Locate the cell with the specified text and output its (x, y) center coordinate. 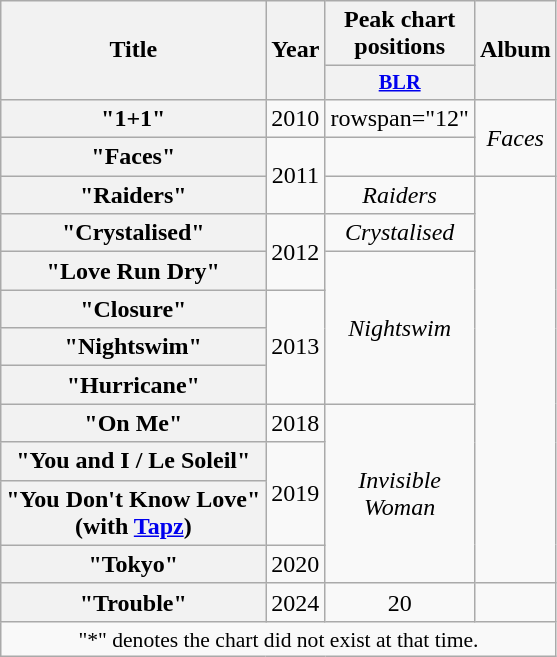
"Love Run Dry" (134, 271)
Raiders (400, 195)
"Crystalised" (134, 233)
"Hurricane" (134, 385)
2010 (296, 118)
2020 (296, 564)
"Tokyo" (134, 564)
Nightswim (400, 328)
"*" denotes the chart did not exist at that time. (278, 639)
"You Don't Know Love"(with Tapz) (134, 512)
2024 (296, 602)
"1+1" (134, 118)
Crystalised (400, 233)
2012 (296, 252)
Album (515, 50)
Peak chart positions (400, 34)
"Nightswim" (134, 347)
Invisible Woman (400, 494)
Title (134, 50)
2013 (296, 347)
BLR (400, 83)
"You and I / Le Soleil" (134, 461)
20 (400, 602)
"Closure" (134, 309)
rowspan="12" (400, 118)
Faces (515, 137)
2019 (296, 494)
Year (296, 50)
"Raiders" (134, 195)
2011 (296, 176)
2018 (296, 423)
"On Me" (134, 423)
"Faces" (134, 157)
"Trouble" (134, 602)
